Determine the [x, y] coordinate at the center of the cell enclosing the given text.  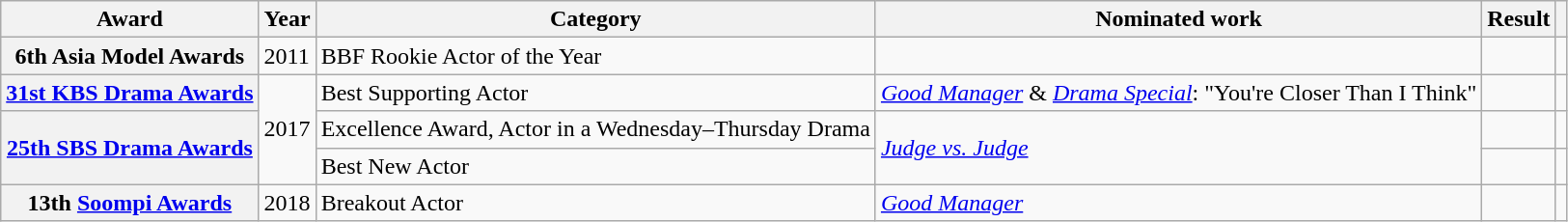
BBF Rookie Actor of the Year [595, 56]
Best New Actor [595, 166]
Nominated work [1178, 19]
Judge vs. Judge [1178, 148]
Result [1519, 19]
Good Manager & Drama Special: "You're Closer Than I Think" [1178, 93]
Excellence Award, Actor in a Wednesday–Thursday Drama [595, 129]
Year [288, 19]
2011 [288, 56]
13th Soompi Awards [129, 203]
Category [595, 19]
Best Supporting Actor [595, 93]
31st KBS Drama Awards [129, 93]
2017 [288, 129]
2018 [288, 203]
25th SBS Drama Awards [129, 148]
6th Asia Model Awards [129, 56]
Breakout Actor [595, 203]
Award [129, 19]
Good Manager [1178, 203]
